Detect which cell encompasses the target text, then output its (x, y) center coordinate. 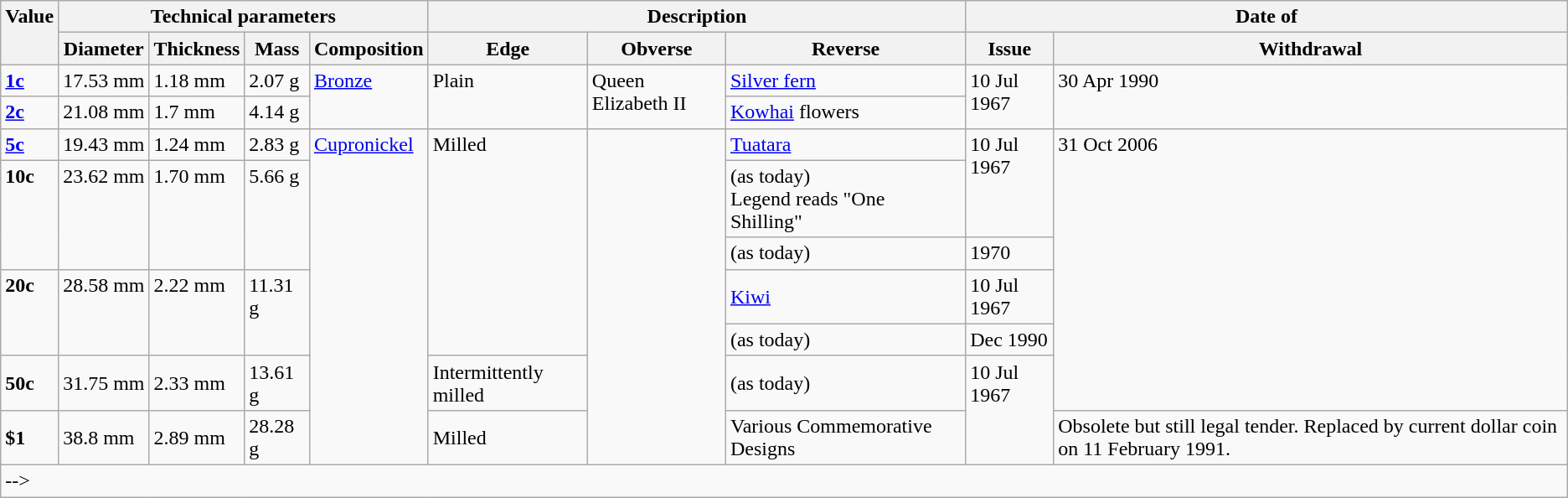
Reverse (845, 49)
23.62 mm (104, 215)
Obsolete but still legal tender. Replaced by current dollar coin on 11 February 1991. (1311, 438)
20c (30, 312)
1.7 mm (197, 112)
4.14 g (277, 112)
Obverse (657, 49)
2.83 g (277, 144)
Various Commemorative Designs (845, 438)
28.28 g (277, 438)
Tuatara (845, 144)
19.43 mm (104, 144)
2.07 g (277, 80)
1.24 mm (197, 144)
2.33 mm (197, 382)
2.89 mm (197, 438)
10c (30, 215)
Mass (277, 49)
21.08 mm (104, 112)
31 Oct 2006 (1311, 269)
30 Apr 1990 (1311, 96)
1c (30, 80)
Plain (508, 96)
Withdrawal (1311, 49)
Composition (369, 49)
Thickness (197, 49)
1.18 mm (197, 80)
Kiwi (845, 297)
Dec 1990 (1010, 340)
1.70 mm (197, 215)
11.31 g (277, 312)
2c (30, 112)
28.58 mm (104, 312)
Cupronickel (369, 297)
2.22 mm (197, 312)
Description (697, 17)
5c (30, 144)
Silver fern (845, 80)
--> (784, 480)
Date of (1266, 17)
50c (30, 382)
$1 (30, 438)
Kowhai flowers (845, 112)
31.75 mm (104, 382)
Value (30, 33)
Edge (508, 49)
Intermittently milled (508, 382)
13.61 g (277, 382)
(as today) Legend reads "One Shilling" (845, 199)
Issue (1010, 49)
38.8 mm (104, 438)
5.66 g (277, 215)
1970 (1010, 253)
Diameter (104, 49)
17.53 mm (104, 80)
Bronze (369, 96)
Queen Elizabeth II (657, 96)
Technical parameters (244, 17)
